Pinpoint the cell where the given text exists, returning its [x, y] midpoint coordinate. 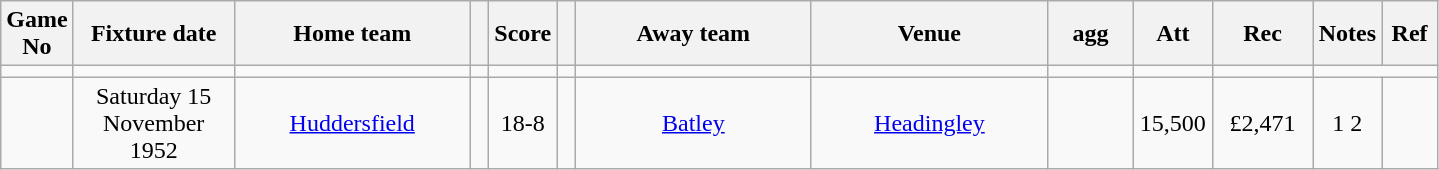
Game No [37, 34]
Venue [929, 34]
Ref [1410, 34]
agg [1090, 34]
Saturday 15 November 1952 [154, 123]
1 2 [1347, 123]
Home team [352, 34]
Fixture date [154, 34]
Rec [1262, 34]
Headingley [929, 123]
Batley [693, 123]
£2,471 [1262, 123]
15,500 [1174, 123]
Huddersfield [352, 123]
Away team [693, 34]
Att [1174, 34]
Score [523, 34]
18-8 [523, 123]
Notes [1347, 34]
